Provide the (X, Y) coordinate of the cell's center where the given text is located.  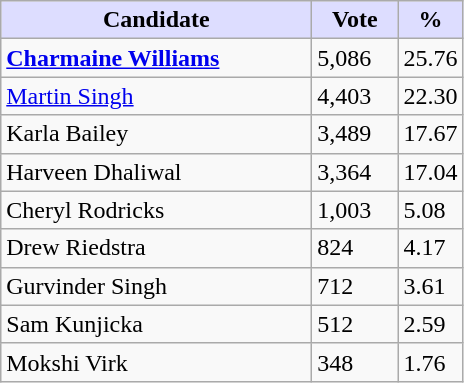
5.08 (430, 210)
Mokshi Virk (156, 362)
348 (355, 362)
3.61 (430, 286)
3,489 (355, 134)
512 (355, 324)
Gurvinder Singh (156, 286)
25.76 (430, 58)
Sam Kunjicka (156, 324)
Charmaine Williams (156, 58)
1.76 (430, 362)
2.59 (430, 324)
5,086 (355, 58)
3,364 (355, 172)
Drew Riedstra (156, 248)
Karla Bailey (156, 134)
712 (355, 286)
17.67 (430, 134)
4.17 (430, 248)
22.30 (430, 96)
Vote (355, 20)
Candidate (156, 20)
Harveen Dhaliwal (156, 172)
Martin Singh (156, 96)
% (430, 20)
1,003 (355, 210)
17.04 (430, 172)
824 (355, 248)
Cheryl Rodricks (156, 210)
4,403 (355, 96)
